Extract the (X, Y) coordinate from the center of the cell holding the provided text.  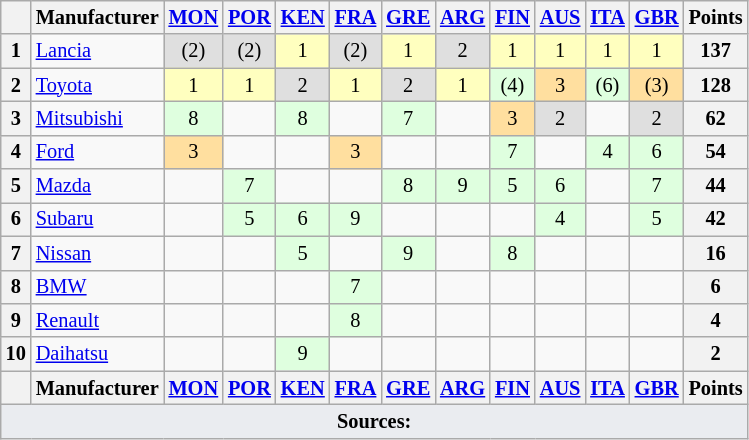
(6) (607, 85)
Renault (98, 320)
137 (716, 51)
(3) (657, 85)
62 (716, 118)
BMW (98, 287)
Ford (98, 152)
10 (16, 354)
Mitsubishi (98, 118)
Subaru (98, 219)
128 (716, 85)
Daihatsu (98, 354)
42 (716, 219)
Nissan (98, 253)
Sources: (374, 421)
16 (716, 253)
54 (716, 152)
Toyota (98, 85)
(4) (512, 85)
44 (716, 186)
Lancia (98, 51)
Mazda (98, 186)
